Capture the cell that displays the provided text and extract its [X, Y] central coordinate. 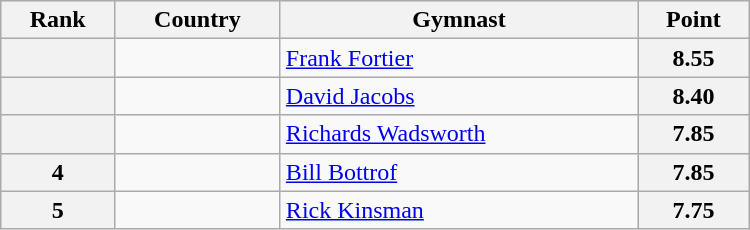
8.40 [694, 96]
7.75 [694, 210]
Point [694, 20]
David Jacobs [458, 96]
8.55 [694, 58]
Richards Wadsworth [458, 134]
5 [58, 210]
Frank Fortier [458, 58]
Rick Kinsman [458, 210]
Bill Bottrof [458, 172]
4 [58, 172]
Rank [58, 20]
Gymnast [458, 20]
Country [198, 20]
